For the text-containing cell, return its midpoint in [x, y] coordinate format. 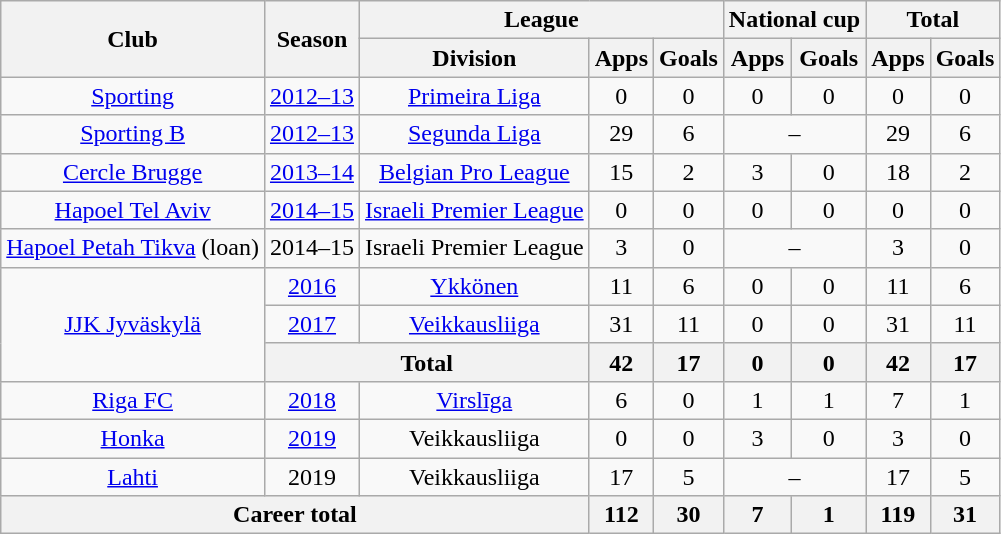
Primeira Liga [475, 96]
112 [621, 515]
2018 [312, 400]
Season [312, 39]
Belgian Pro League [475, 172]
Sporting B [133, 134]
18 [898, 172]
Lahti [133, 477]
Division [475, 58]
Sporting [133, 96]
National cup [794, 20]
JJK Jyväskylä [133, 324]
119 [898, 515]
Cercle Brugge [133, 172]
Hapoel Tel Aviv [133, 210]
Career total [295, 515]
Riga FC [133, 400]
Club [133, 39]
2013–14 [312, 172]
Hapoel Petah Tikva (loan) [133, 248]
Virslīga [475, 400]
2017 [312, 324]
30 [689, 515]
15 [621, 172]
2016 [312, 286]
Segunda Liga [475, 134]
League [542, 20]
Honka [133, 438]
Ykkönen [475, 286]
